Extract the (X, Y) coordinate from the center of the cell holding the provided text.  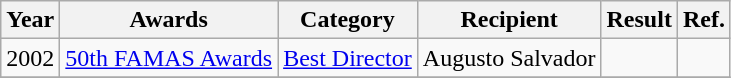
Best Director (348, 58)
2002 (30, 58)
Ref. (704, 20)
Result (639, 20)
Awards (169, 20)
Augusto Salvador (509, 58)
Category (348, 20)
Recipient (509, 20)
50th FAMAS Awards (169, 58)
Year (30, 20)
